Find where the given text appears and provide that cell's center as (x, y) coordinate. 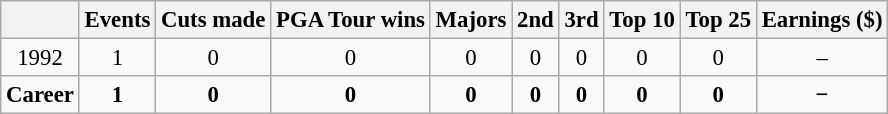
PGA Tour wins (351, 20)
– (822, 58)
Earnings ($) (822, 20)
Top 10 (642, 20)
− (822, 95)
3rd (582, 20)
1992 (40, 58)
Majors (470, 20)
2nd (536, 20)
Cuts made (214, 20)
Career (40, 95)
Events (117, 20)
Top 25 (718, 20)
